Find where the given text appears and provide that cell's center as [X, Y] coordinate. 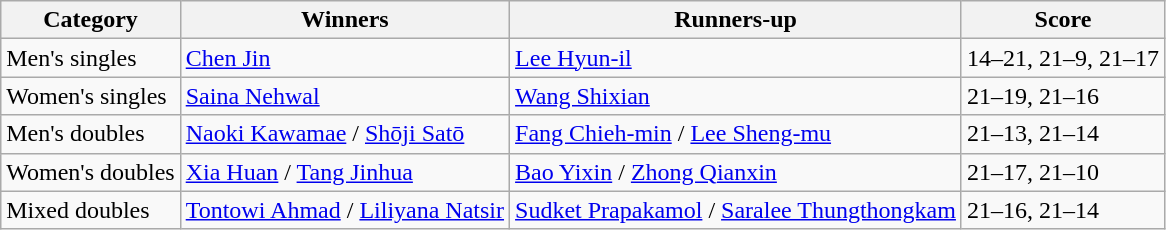
Sudket Prapakamol / Saralee Thungthongkam [736, 210]
Score [1062, 20]
21–19, 21–16 [1062, 96]
Women's doubles [90, 172]
21–13, 21–14 [1062, 134]
21–17, 21–10 [1062, 172]
Saina Nehwal [344, 96]
Fang Chieh-min / Lee Sheng-mu [736, 134]
Chen Jin [344, 58]
Mixed doubles [90, 210]
Men's doubles [90, 134]
Wang Shixian [736, 96]
21–16, 21–14 [1062, 210]
Bao Yixin / Zhong Qianxin [736, 172]
14–21, 21–9, 21–17 [1062, 58]
Lee Hyun-il [736, 58]
Naoki Kawamae / Shōji Satō [344, 134]
Runners-up [736, 20]
Women's singles [90, 96]
Men's singles [90, 58]
Category [90, 20]
Xia Huan / Tang Jinhua [344, 172]
Winners [344, 20]
Tontowi Ahmad / Liliyana Natsir [344, 210]
